Provide the (x, y) coordinate of the cell's center where the given text is located.  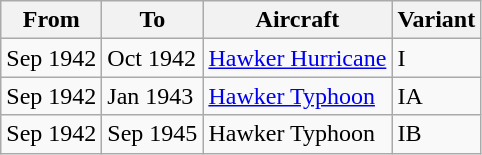
IA (436, 96)
Aircraft (298, 20)
Variant (436, 20)
I (436, 58)
Jan 1943 (152, 96)
Hawker Hurricane (298, 58)
From (52, 20)
To (152, 20)
Sep 1945 (152, 134)
Oct 1942 (152, 58)
IB (436, 134)
